Determine the (X, Y) coordinate at the center of the cell enclosing the given text.  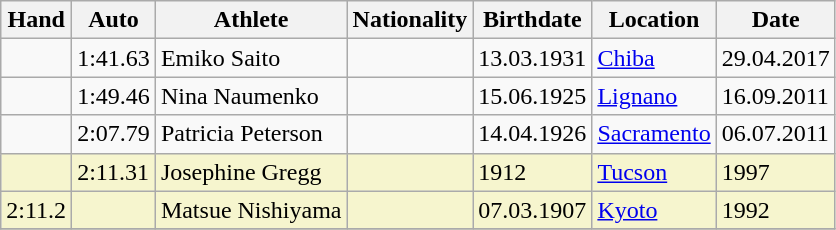
Hand (36, 20)
Nina Naumenko (251, 96)
1992 (776, 210)
Lignano (654, 96)
Emiko Saito (251, 58)
29.04.2017 (776, 58)
13.03.1931 (532, 58)
2:07.79 (114, 134)
Auto (114, 20)
Date (776, 20)
Sacramento (654, 134)
Kyoto (654, 210)
1997 (776, 172)
1912 (532, 172)
2:11.2 (36, 210)
2:11.31 (114, 172)
Tucson (654, 172)
Athlete (251, 20)
1:41.63 (114, 58)
Location (654, 20)
Chiba (654, 58)
1:49.46 (114, 96)
15.06.1925 (532, 96)
Josephine Gregg (251, 172)
07.03.1907 (532, 210)
Matsue Nishiyama (251, 210)
16.09.2011 (776, 96)
Birthdate (532, 20)
06.07.2011 (776, 134)
Patricia Peterson (251, 134)
14.04.1926 (532, 134)
Nationality (410, 20)
